Pinpoint the cell where the given text exists, returning its (x, y) midpoint coordinate. 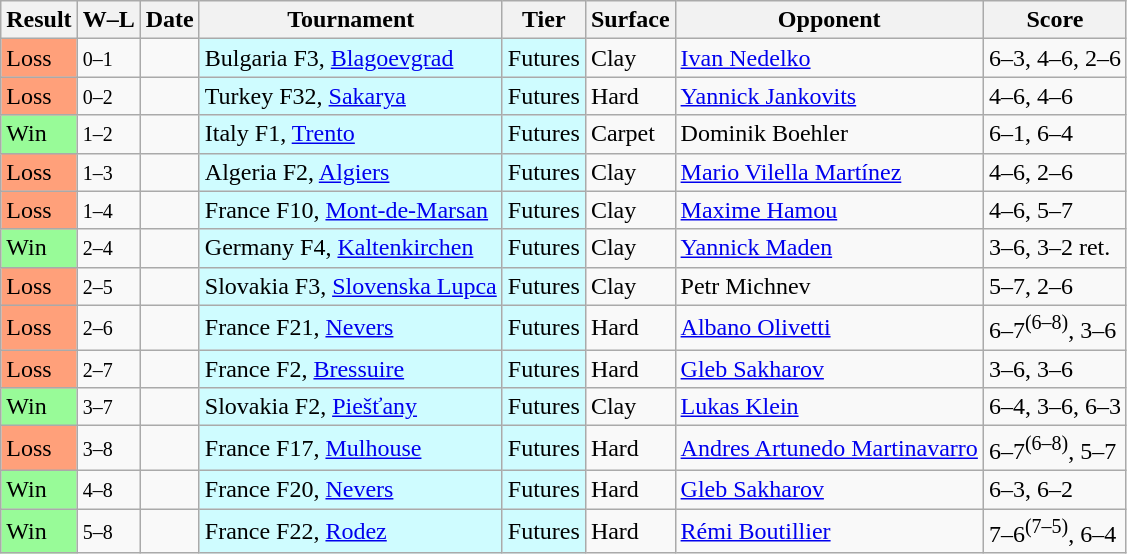
4–6, 5–7 (1054, 210)
0–2 (108, 96)
2–5 (108, 286)
Slovakia F2, Piešťany (350, 407)
Tournament (350, 20)
Italy F1, Trento (350, 134)
7–6(7–5), 6–4 (1054, 532)
France F2, Bressuire (350, 369)
Result (39, 20)
5–8 (108, 532)
2–7 (108, 369)
Yannick Jankovits (829, 96)
Tier (544, 20)
Opponent (829, 20)
France F22, Rodez (350, 532)
Slovakia F3, Slovenska Lupca (350, 286)
1–2 (108, 134)
France F17, Mulhouse (350, 448)
Turkey F32, Sakarya (350, 96)
Score (1054, 20)
Albano Olivetti (829, 328)
6–3, 6–2 (1054, 489)
6–7(6–8), 5–7 (1054, 448)
2–4 (108, 248)
Bulgaria F3, Blagoevgrad (350, 58)
6–3, 4–6, 2–6 (1054, 58)
Algeria F2, Algiers (350, 172)
W–L (108, 20)
1–4 (108, 210)
3–7 (108, 407)
Date (170, 20)
6–7(6–8), 3–6 (1054, 328)
1–3 (108, 172)
4–8 (108, 489)
Maxime Hamou (829, 210)
Mario Vilella Martínez (829, 172)
5–7, 2–6 (1054, 286)
France F10, Mont-de-Marsan (350, 210)
France F21, Nevers (350, 328)
3–8 (108, 448)
2–6 (108, 328)
Rémi Boutillier (829, 532)
4–6, 2–6 (1054, 172)
3–6, 3–2 ret. (1054, 248)
3–6, 3–6 (1054, 369)
Dominik Boehler (829, 134)
Ivan Nedelko (829, 58)
0–1 (108, 58)
Yannick Maden (829, 248)
6–4, 3–6, 6–3 (1054, 407)
Carpet (630, 134)
Germany F4, Kaltenkirchen (350, 248)
Surface (630, 20)
Petr Michnev (829, 286)
Andres Artunedo Martinavarro (829, 448)
4–6, 4–6 (1054, 96)
France F20, Nevers (350, 489)
6–1, 6–4 (1054, 134)
Lukas Klein (829, 407)
